Return [X, Y] of the center of cell containing provided text 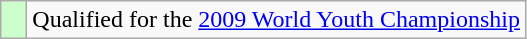
Qualified for the 2009 World Youth Championship [276, 20]
